Return the [x, y] coordinate for the center point of the cell that contains the specified text.  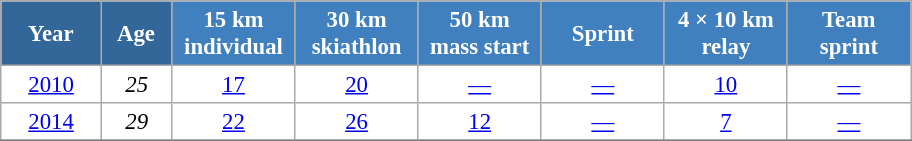
7 [726, 122]
20 [356, 85]
Year [52, 34]
26 [356, 122]
30 km skiathlon [356, 34]
29 [136, 122]
12 [480, 122]
Age [136, 34]
2014 [52, 122]
10 [726, 85]
Team sprint [848, 34]
50 km mass start [480, 34]
4 × 10 km relay [726, 34]
25 [136, 85]
17 [234, 85]
15 km individual [234, 34]
22 [234, 122]
2010 [52, 85]
Sprint [602, 34]
